Scan for the cell matching the given text and deliver its [X, Y] coordinate at center. 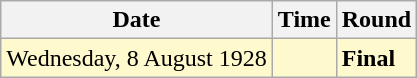
Wednesday, 8 August 1928 [137, 58]
Date [137, 20]
Round [376, 20]
Time [304, 20]
Final [376, 58]
